Return the [X, Y] coordinate for the center point of the cell that contains the specified text.  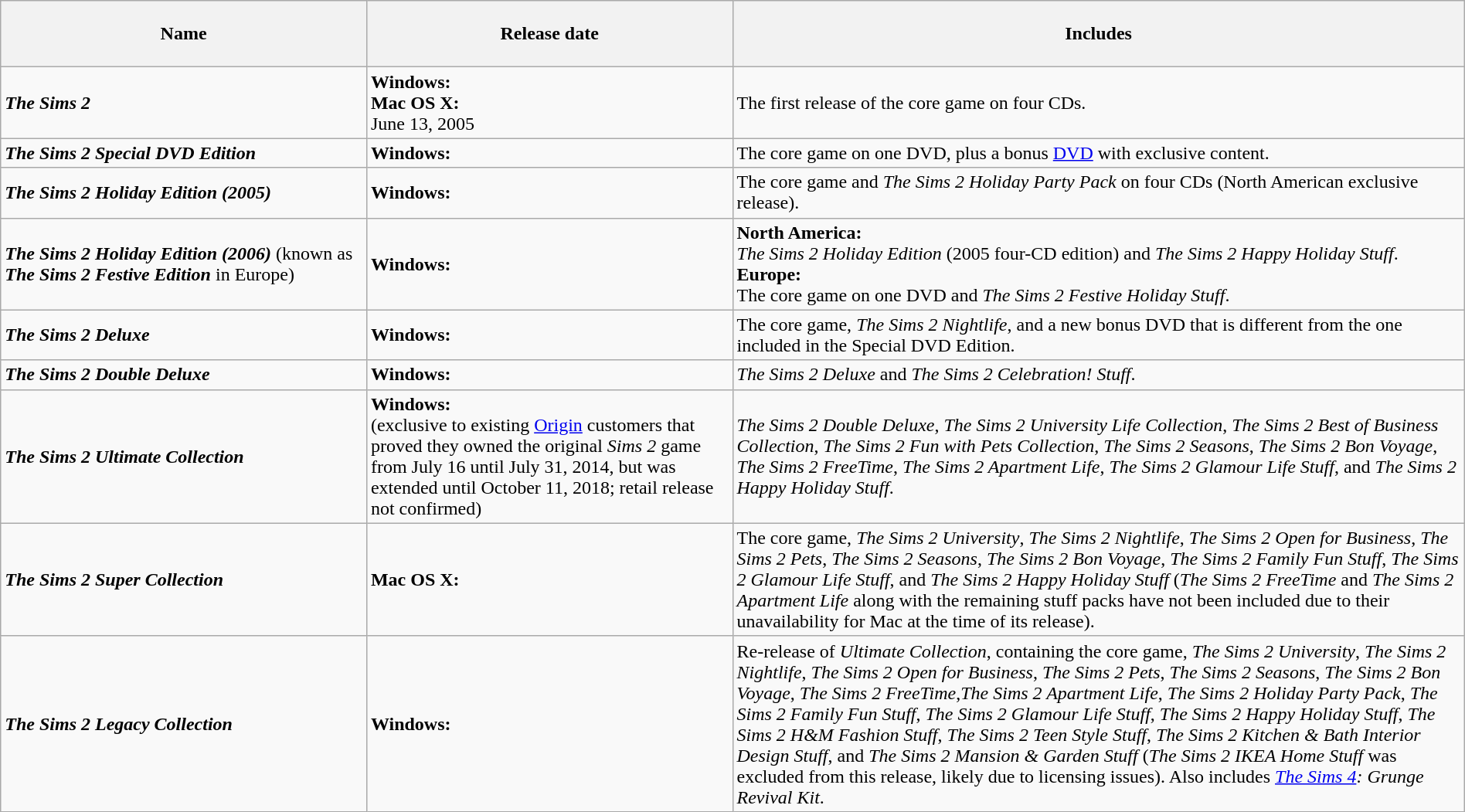
The Sims 2 [184, 103]
The Sims 2 Special DVD Edition [184, 153]
The Sims 2 Double Deluxe [184, 375]
Includes [1099, 34]
The Sims 2 Deluxe and The Sims 2 Celebration! Stuff. [1099, 375]
The Sims 2 Holiday Edition (2006) (known as The Sims 2 Festive Edition in Europe) [184, 264]
The Sims 2 Legacy Collection [184, 723]
The core game and The Sims 2 Holiday Party Pack on four CDs (North American exclusive release). [1099, 193]
The Sims 2 Super Collection [184, 579]
Release date [549, 34]
The core game, The Sims 2 Nightlife, and a new bonus DVD that is different from the one included in the Special DVD Edition. [1099, 335]
The Sims 2 Ultimate Collection [184, 456]
The first release of the core game on four CDs. [1099, 103]
Windows: Mac OS X:June 13, 2005 [549, 103]
The Sims 2 Deluxe [184, 335]
Mac OS X: [549, 579]
Name [184, 34]
The core game on one DVD, plus a bonus DVD with exclusive content. [1099, 153]
The Sims 2 Holiday Edition (2005) [184, 193]
